Pinpoint the cell where the given text exists, returning its (x, y) midpoint coordinate. 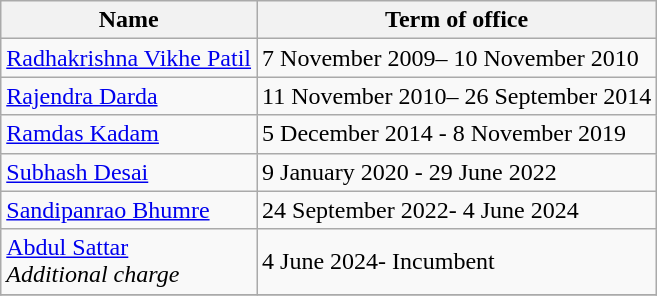
Rajendra Darda (129, 96)
24 September 2022- 4 June 2024 (457, 210)
Ramdas Kadam (129, 134)
Subhash Desai (129, 172)
4 June 2024- Incumbent (457, 262)
9 January 2020 - 29 June 2022 (457, 172)
Abdul SattarAdditional charge (129, 262)
Term of office (457, 20)
7 November 2009– 10 November 2010 (457, 58)
Name (129, 20)
5 December 2014 - 8 November 2019 (457, 134)
11 November 2010– 26 September 2014 (457, 96)
Sandipanrao Bhumre (129, 210)
Radhakrishna Vikhe Patil (129, 58)
